Search for the cell housing the specified text and yield its [X, Y] center coordinate. 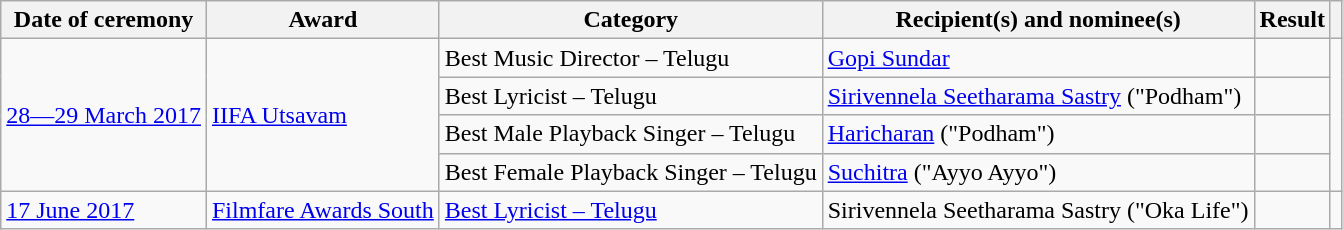
Category [630, 20]
Result [1292, 20]
Date of ceremony [104, 20]
Filmfare Awards South [322, 210]
Gopi Sundar [1038, 58]
Sirivennela Seetharama Sastry ("Oka Life") [1038, 210]
Suchitra ("Ayyo Ayyo") [1038, 172]
Best Male Playback Singer – Telugu [630, 134]
Sirivennela Seetharama Sastry ("Podham") [1038, 96]
Award [322, 20]
Recipient(s) and nominee(s) [1038, 20]
28—29 March 2017 [104, 115]
Haricharan ("Podham") [1038, 134]
17 June 2017 [104, 210]
Best Music Director – Telugu [630, 58]
Best Female Playback Singer – Telugu [630, 172]
IIFA Utsavam [322, 115]
